Find where the given text appears and provide that cell's center as (X, Y) coordinate. 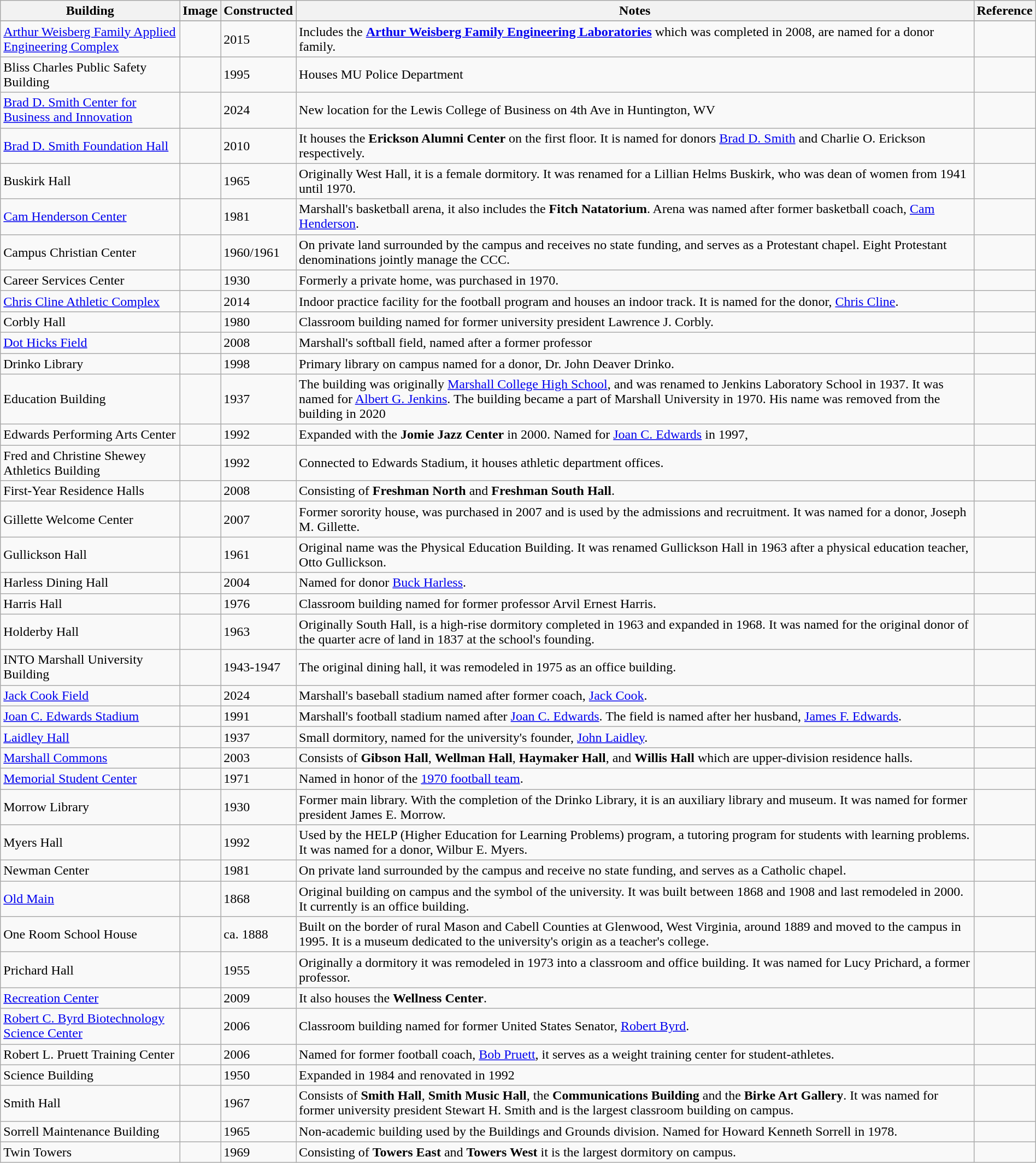
Career Services Center (90, 280)
Myers Hall (90, 842)
Drinko Library (90, 363)
Named in honor of the 1970 football team. (635, 778)
1868 (258, 899)
Consisting of Towers East and Towers West it is the largest dormitory on campus. (635, 1152)
2004 (258, 583)
New location for the Lewis College of Business on 4th Ave in Huntington, WV (635, 110)
Marshall's softball field, named after a former professor (635, 343)
1943-1947 (258, 668)
Holderby Hall (90, 631)
Marshall's basketball arena, it also includes the Fitch Natatorium. Arena was named after former basketball coach, Cam Henderson. (635, 216)
Expanded in 1984 and renovated in 1992 (635, 1075)
1961 (258, 555)
Laidley Hall (90, 737)
First-Year Residence Halls (90, 491)
Corbly Hall (90, 322)
Old Main (90, 899)
ca. 1888 (258, 934)
1991 (258, 716)
2014 (258, 301)
Former sorority house, was purchased in 2007 and is used by the admissions and recruitment. It was named for a donor, Joseph M. Gillette. (635, 519)
Twin Towers (90, 1152)
Sorrell Maintenance Building (90, 1131)
Originally West Hall, it is a female dormitory. It was renamed for a Lillian Helms Buskirk, who was dean of women from 1941 until 1970. (635, 181)
1950 (258, 1075)
1955 (258, 970)
Science Building (90, 1075)
Houses MU Police Department (635, 74)
Morrow Library (90, 806)
Classroom building named for former professor Arvil Ernest Harris. (635, 604)
Newman Center (90, 871)
Building (90, 11)
Originally a dormitory it was remodeled in 1973 into a classroom and office building. It was named for Lucy Prichard, a former professor. (635, 970)
Classroom building named for former United States Senator, Robert Byrd. (635, 1026)
Non-academic building used by the Buildings and Grounds division. Named for Howard Kenneth Sorrell in 1978. (635, 1131)
2007 (258, 519)
Recreation Center (90, 998)
Image (200, 11)
Bliss Charles Public Safety Building (90, 74)
1969 (258, 1152)
Constructed (258, 11)
Joan C. Edwards Stadium (90, 716)
Gullickson Hall (90, 555)
Fred and Christine Shewey Athletics Building (90, 463)
1971 (258, 778)
1980 (258, 322)
INTO Marshall University Building (90, 668)
Gillette Welcome Center (90, 519)
Original name was the Physical Education Building. It was renamed Gullickson Hall in 1963 after a physical education teacher, Otto Gullickson. (635, 555)
Harris Hall (90, 604)
1998 (258, 363)
Chris Cline Athletic Complex (90, 301)
Cam Henderson Center (90, 216)
1960/1961 (258, 252)
2009 (258, 998)
Edwards Performing Arts Center (90, 435)
Robert C. Byrd Biotechnology Science Center (90, 1026)
1995 (258, 74)
Brad D. Smith Foundation Hall (90, 145)
2010 (258, 145)
Includes the Arthur Weisberg Family Engineering Laboratories which was completed in 2008, are named for a donor family. (635, 39)
Indoor practice facility for the football program and houses an indoor track. It is named for the donor, Chris Cline. (635, 301)
Expanded with the Jomie Jazz Center in 2000. Named for Joan C. Edwards in 1997, (635, 435)
Classroom building named for former university president Lawrence J. Corbly. (635, 322)
The original dining hall, it was remodeled in 1975 as an office building. (635, 668)
Dot Hicks Field (90, 343)
1967 (258, 1103)
Formerly a private home, was purchased in 1970. (635, 280)
Brad D. Smith Center for Business and Innovation (90, 110)
Education Building (90, 399)
Harless Dining Hall (90, 583)
It houses the Erickson Alumni Center on the first floor. It is named for donors Brad D. Smith and Charlie O. Erickson respectively. (635, 145)
Buskirk Hall (90, 181)
2015 (258, 39)
Robert L. Pruett Training Center (90, 1054)
Campus Christian Center (90, 252)
Consisting of Freshman North and Freshman South Hall. (635, 491)
Memorial Student Center (90, 778)
Reference (1004, 11)
Small dormitory, named for the university's founder, John Laidley. (635, 737)
Arthur Weisberg Family Applied Engineering Complex (90, 39)
Notes (635, 11)
Named for former football coach, Bob Pruett, it serves as a weight training center for student-athletes. (635, 1054)
It also houses the Wellness Center. (635, 998)
Connected to Edwards Stadium, it houses athletic department offices. (635, 463)
On private land surrounded by the campus and receive no state funding, and serves as a Catholic chapel. (635, 871)
Marshall's football stadium named after Joan C. Edwards. The field is named after her husband, James F. Edwards. (635, 716)
Prichard Hall (90, 970)
Consists of Gibson Hall, Wellman Hall, Haymaker Hall, and Willis Hall which are upper-division residence halls. (635, 758)
Jack Cook Field (90, 695)
1963 (258, 631)
Marshall Commons (90, 758)
Smith Hall (90, 1103)
One Room School House (90, 934)
1976 (258, 604)
Primary library on campus named for a donor, Dr. John Deaver Drinko. (635, 363)
Marshall's baseball stadium named after former coach, Jack Cook. (635, 695)
2003 (258, 758)
Named for donor Buck Harless. (635, 583)
